Scan for the cell matching the given text and deliver its (x, y) coordinate at center. 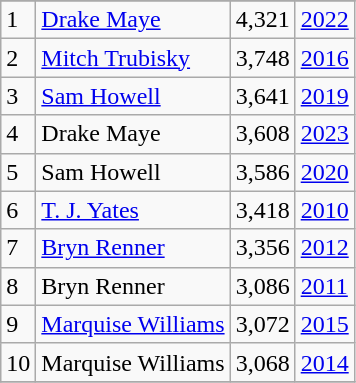
7 (18, 248)
4 (18, 134)
3,608 (262, 134)
3,586 (262, 172)
3,068 (262, 362)
2016 (324, 58)
3,748 (262, 58)
2015 (324, 324)
9 (18, 324)
2 (18, 58)
5 (18, 172)
3,072 (262, 324)
2023 (324, 134)
2019 (324, 96)
10 (18, 362)
2022 (324, 20)
2020 (324, 172)
8 (18, 286)
3,641 (262, 96)
3,418 (262, 210)
2011 (324, 286)
2014 (324, 362)
4,321 (262, 20)
T. J. Yates (133, 210)
3,086 (262, 286)
6 (18, 210)
3,356 (262, 248)
Mitch Trubisky (133, 58)
3 (18, 96)
2012 (324, 248)
2010 (324, 210)
1 (18, 20)
